Provide the [x, y] coordinate of the cell's center where the given text is located.  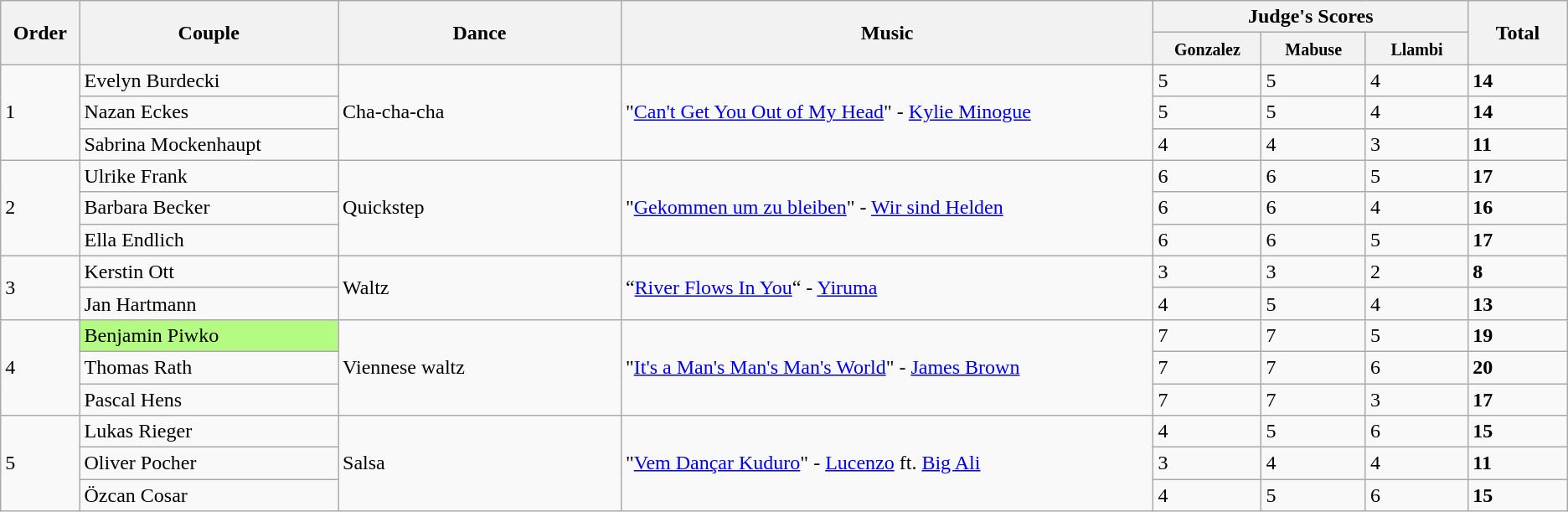
Oliver Pocher [209, 463]
"Vem Dançar Kuduro" - Lucenzo ft. Big Ali [887, 463]
Pascal Hens [209, 400]
Barbara Becker [209, 208]
Ella Endlich [209, 240]
Quickstep [480, 208]
Mabuse [1313, 49]
Judge's Scores [1311, 17]
Benjamin Piwko [209, 335]
Evelyn Burdecki [209, 80]
Lukas Rieger [209, 432]
Ulrike Frank [209, 176]
1 [40, 112]
Jan Hartmann [209, 303]
Sabrina Mockenhaupt [209, 144]
Total [1518, 33]
Music [887, 33]
Salsa [480, 463]
“River Flows In You“ - Yiruma [887, 287]
Llambi [1416, 49]
Cha-cha-cha [480, 112]
Waltz [480, 287]
Nazan Eckes [209, 112]
Özcan Cosar [209, 495]
Gonzalez [1208, 49]
19 [1518, 335]
Order [40, 33]
Thomas Rath [209, 367]
"Can't Get You Out of My Head" - Kylie Minogue [887, 112]
"Gekommen um zu bleiben" - Wir sind Helden [887, 208]
20 [1518, 367]
Couple [209, 33]
8 [1518, 272]
Dance [480, 33]
"It's a Man's Man's Man's World" - James Brown [887, 367]
16 [1518, 208]
Viennese waltz [480, 367]
Kerstin Ott [209, 272]
13 [1518, 303]
